Search for the cell housing the specified text and yield its (x, y) center coordinate. 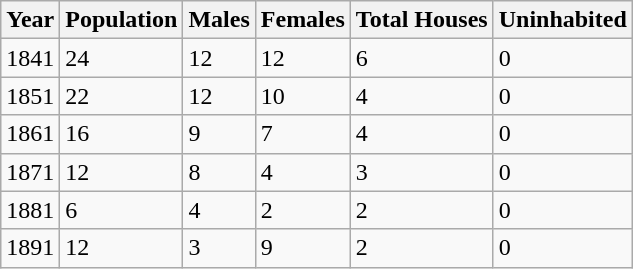
22 (122, 96)
Year (30, 20)
Total Houses (422, 20)
10 (302, 96)
Uninhabited (562, 20)
24 (122, 58)
8 (219, 172)
1891 (30, 248)
Males (219, 20)
1881 (30, 210)
1851 (30, 96)
1841 (30, 58)
1871 (30, 172)
16 (122, 134)
Females (302, 20)
1861 (30, 134)
Population (122, 20)
7 (302, 134)
